Provide the (x, y) coordinate of the cell's center where the given text is located.  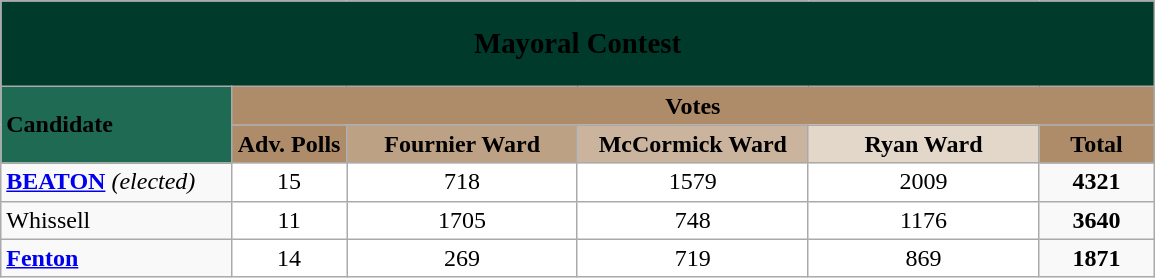
Ryan Ward (924, 144)
15 (288, 182)
748 (692, 220)
11 (288, 220)
869 (924, 258)
Candidate (116, 125)
Adv. Polls (288, 144)
Total (1096, 144)
718 (462, 182)
2009 (924, 182)
Votes (692, 106)
14 (288, 258)
BEATON (elected) (116, 182)
1579 (692, 182)
1176 (924, 220)
4321 (1096, 182)
Fournier Ward (462, 144)
1871 (1096, 258)
Mayoral Contest (578, 44)
3640 (1096, 220)
269 (462, 258)
719 (692, 258)
1705 (462, 220)
McCormick Ward (692, 144)
Fenton (116, 258)
Whissell (116, 220)
